From the cell containing the given text, extract its center point as [x, y] coordinate. 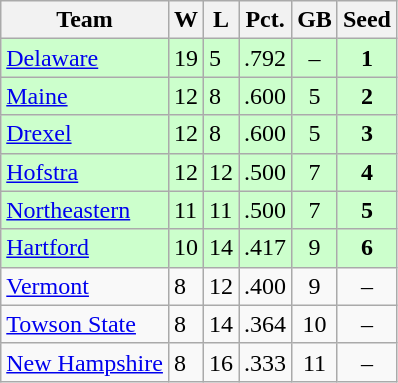
.364 [266, 324]
4 [366, 172]
.417 [266, 248]
3 [366, 134]
Team [85, 20]
Pct. [266, 20]
.792 [266, 58]
6 [366, 248]
Northeastern [85, 210]
W [186, 20]
L [222, 20]
Towson State [85, 324]
2 [366, 96]
Vermont [85, 286]
Drexel [85, 134]
Seed [366, 20]
.400 [266, 286]
Maine [85, 96]
Hofstra [85, 172]
Hartford [85, 248]
1 [366, 58]
19 [186, 58]
.333 [266, 362]
GB [315, 20]
New Hampshire [85, 362]
Delaware [85, 58]
16 [222, 362]
